Output the (x, y) coordinate of the center of the cell containing the given text.  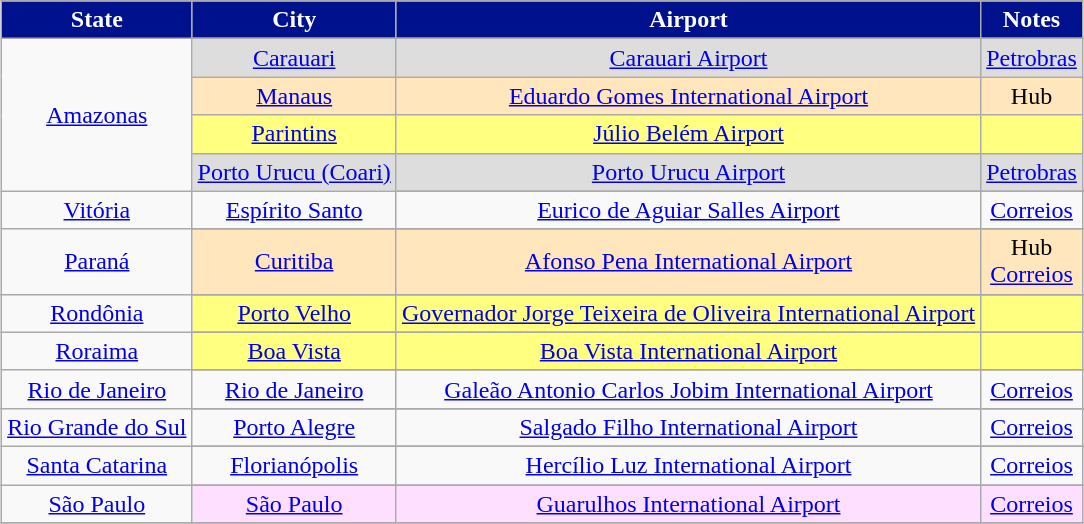
Guarulhos International Airport (688, 503)
Roraima (97, 351)
Salgado Filho International Airport (688, 427)
Júlio Belém Airport (688, 134)
Hercílio Luz International Airport (688, 465)
Hub Correios (1032, 262)
Boa Vista International Airport (688, 351)
Santa Catarina (97, 465)
Afonso Pena International Airport (688, 262)
Porto Urucu (Coari) (294, 172)
Eduardo Gomes International Airport (688, 96)
Florianópolis (294, 465)
Rio Grande do Sul (97, 427)
Rondônia (97, 313)
Galeão Antonio Carlos Jobim International Airport (688, 389)
Carauari Airport (688, 58)
Carauari (294, 58)
Boa Vista (294, 351)
Manaus (294, 96)
Paraná (97, 262)
Airport (688, 20)
Eurico de Aguiar Salles Airport (688, 210)
Amazonas (97, 115)
Espírito Santo (294, 210)
Porto Alegre (294, 427)
Notes (1032, 20)
Curitiba (294, 262)
Porto Urucu Airport (688, 172)
State (97, 20)
Parintins (294, 134)
Governador Jorge Teixeira de Oliveira International Airport (688, 313)
Hub (1032, 96)
City (294, 20)
Vitória (97, 210)
Porto Velho (294, 313)
